Determine the (X, Y) coordinate at the center of the cell enclosing the given text.  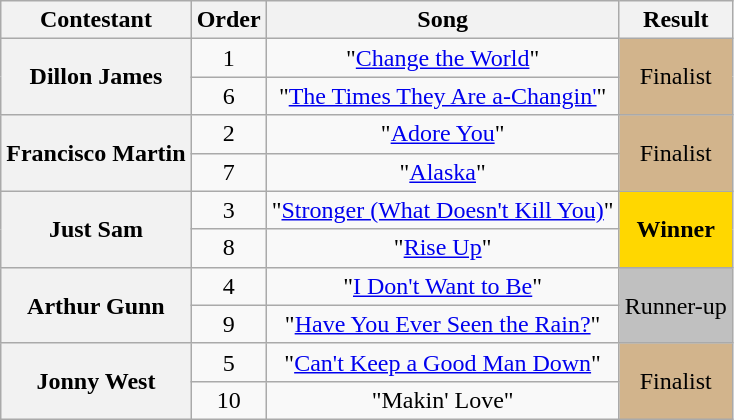
"Have You Ever Seen the Rain?" (442, 324)
Order (228, 20)
1 (228, 58)
6 (228, 96)
3 (228, 210)
Dillon James (96, 77)
"Adore You" (442, 134)
7 (228, 172)
"Stronger (What Doesn't Kill You)" (442, 210)
8 (228, 248)
Runner-up (676, 305)
2 (228, 134)
"Alaska" (442, 172)
"Change the World" (442, 58)
Winner (676, 229)
"I Don't Want to Be" (442, 286)
4 (228, 286)
Jonny West (96, 381)
9 (228, 324)
Contestant (96, 20)
"Makin' Love" (442, 400)
Song (442, 20)
Francisco Martin (96, 153)
Result (676, 20)
"The Times They Are a-Changin'" (442, 96)
Arthur Gunn (96, 305)
"Rise Up" (442, 248)
10 (228, 400)
"Can't Keep a Good Man Down" (442, 362)
5 (228, 362)
Just Sam (96, 229)
